Find where the given text appears and provide that cell's center as [X, Y] coordinate. 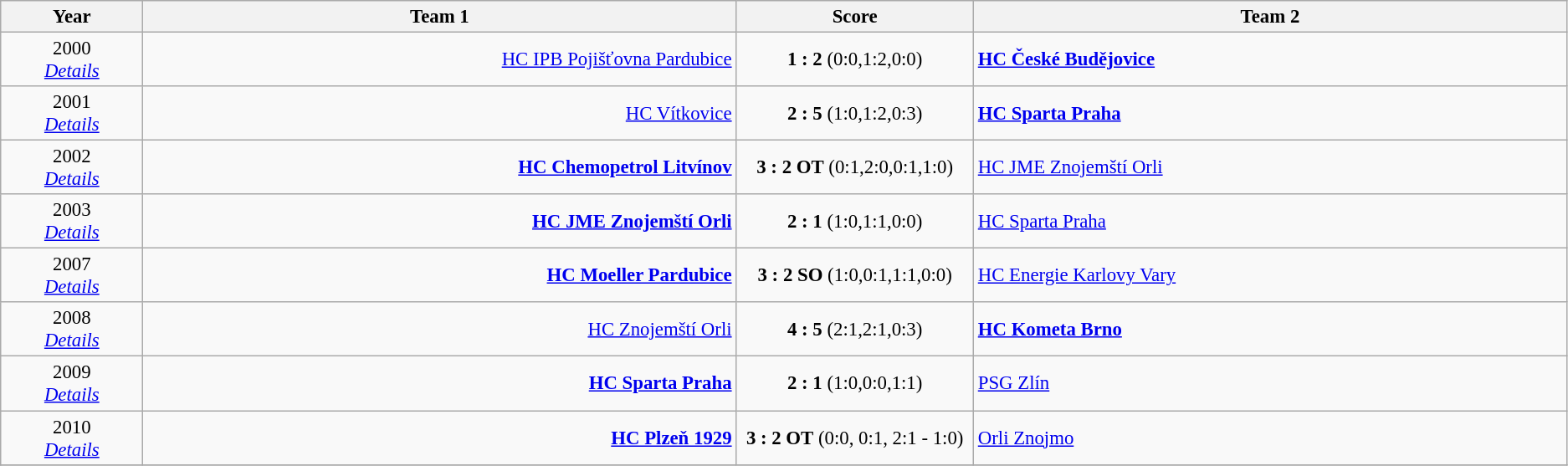
2007Details [72, 276]
Year [72, 17]
HC Plzeň 1929 [440, 438]
2009Details [72, 383]
HC České Budějovice [1270, 60]
HC Energie Karlovy Vary [1270, 276]
HC Kometa Brno [1270, 330]
Team 1 [440, 17]
2 : 1 (1:0,0:0,1:1) [855, 383]
HC Chemopetrol Litvínov [440, 167]
Orli Znojmo [1270, 438]
Team 2 [1270, 17]
2002Details [72, 167]
3 : 2 OT (0:0, 0:1, 2:1 - 1:0) [855, 438]
3 : 2 OT (0:1,2:0,0:1,1:0) [855, 167]
Score [855, 17]
2008Details [72, 330]
2000Details [72, 60]
2001Details [72, 114]
2003Details [72, 221]
HC Vítkovice [440, 114]
2010Details [72, 438]
2 : 5 (1:0,1:2,0:3) [855, 114]
PSG Zlín [1270, 383]
1 : 2 (0:0,1:2,0:0) [855, 60]
4 : 5 (2:1,2:1,0:3) [855, 330]
3 : 2 SO (1:0,0:1,1:1,0:0) [855, 276]
2 : 1 (1:0,1:1,0:0) [855, 221]
HC IPB Pojišťovna Pardubice [440, 60]
HC Moeller Pardubice [440, 276]
HC Znojemští Orli [440, 330]
